Provide the (x, y) coordinate of the cell's center where the given text is located.  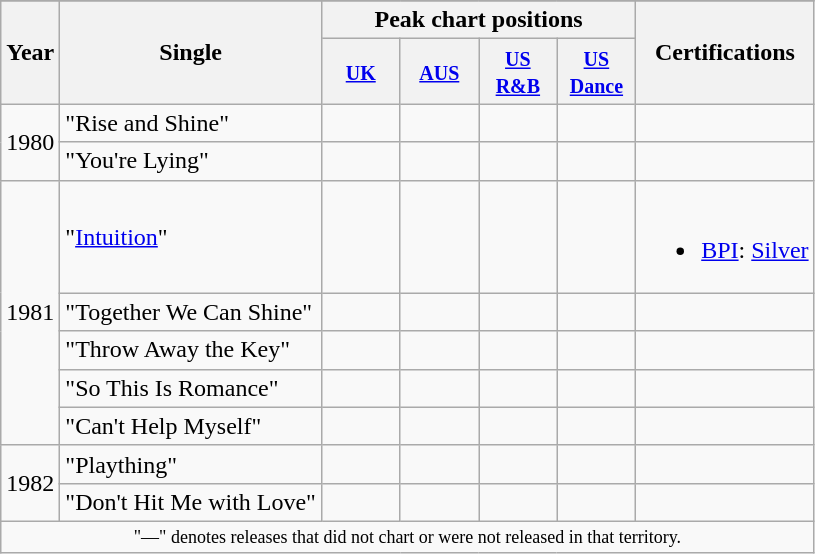
"Can't Help Myself" (191, 426)
US Dance (596, 72)
Single (191, 52)
BPI: Silver (725, 236)
1980 (30, 142)
"—" denotes releases that did not chart or were not released in that territory. (408, 536)
1982 (30, 483)
UK (360, 72)
Year (30, 52)
"Rise and Shine" (191, 123)
US R&B (518, 72)
"Don't Hit Me with Love" (191, 502)
"Throw Away the Key" (191, 350)
AUS (440, 72)
"So This Is Romance" (191, 388)
"Together We Can Shine" (191, 312)
"You're Lying" (191, 161)
1981 (30, 312)
"Intuition" (191, 236)
Peak chart positions (478, 20)
"Plaything" (191, 464)
Certifications (725, 52)
